Capture the cell that displays the provided text and extract its (X, Y) central coordinate. 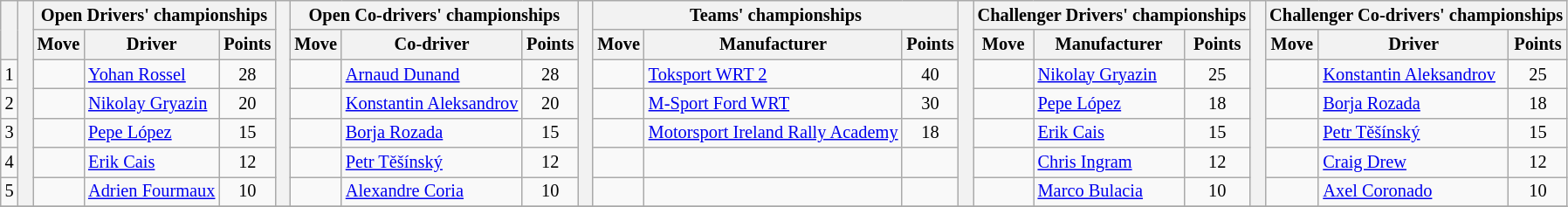
30 (930, 103)
Yohan Rossel (152, 74)
M-Sport Ford WRT (774, 103)
Teams' championships (775, 15)
Challenger Drivers' championships (1112, 15)
40 (930, 74)
Axel Coronado (1413, 191)
4 (10, 162)
2 (10, 103)
Challenger Co-drivers' championships (1416, 15)
Chris Ingram (1109, 162)
Open Co-drivers' championships (435, 15)
Toksport WRT 2 (774, 74)
Craig Drew (1413, 162)
Co-driver (431, 45)
3 (10, 133)
5 (10, 191)
Alexandre Coria (431, 191)
Adrien Fourmaux (152, 191)
Marco Bulacia (1109, 191)
Open Drivers' championships (155, 15)
Arnaud Dunand (431, 74)
1 (10, 74)
Motorsport Ireland Rally Academy (774, 133)
